Scan for the cell matching the given text and deliver its (X, Y) coordinate at center. 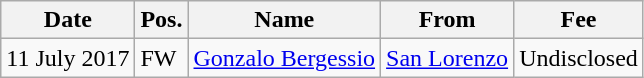
11 July 2017 (68, 58)
San Lorenzo (448, 58)
Fee (579, 20)
Undisclosed (579, 58)
Pos. (162, 20)
Date (68, 20)
FW (162, 58)
Gonzalo Bergessio (284, 58)
Name (284, 20)
From (448, 20)
